From the cell containing the given text, extract its center point as (X, Y) coordinate. 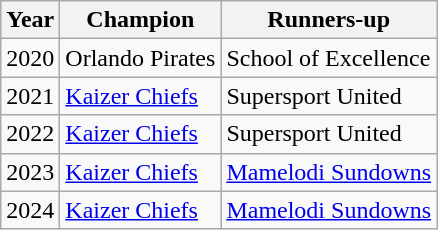
School of Excellence (329, 58)
2023 (30, 172)
2021 (30, 96)
Year (30, 20)
Runners-up (329, 20)
2020 (30, 58)
Champion (140, 20)
Orlando Pirates (140, 58)
2024 (30, 210)
2022 (30, 134)
